Provide the (x, y) coordinate of the cell's center where the given text is located.  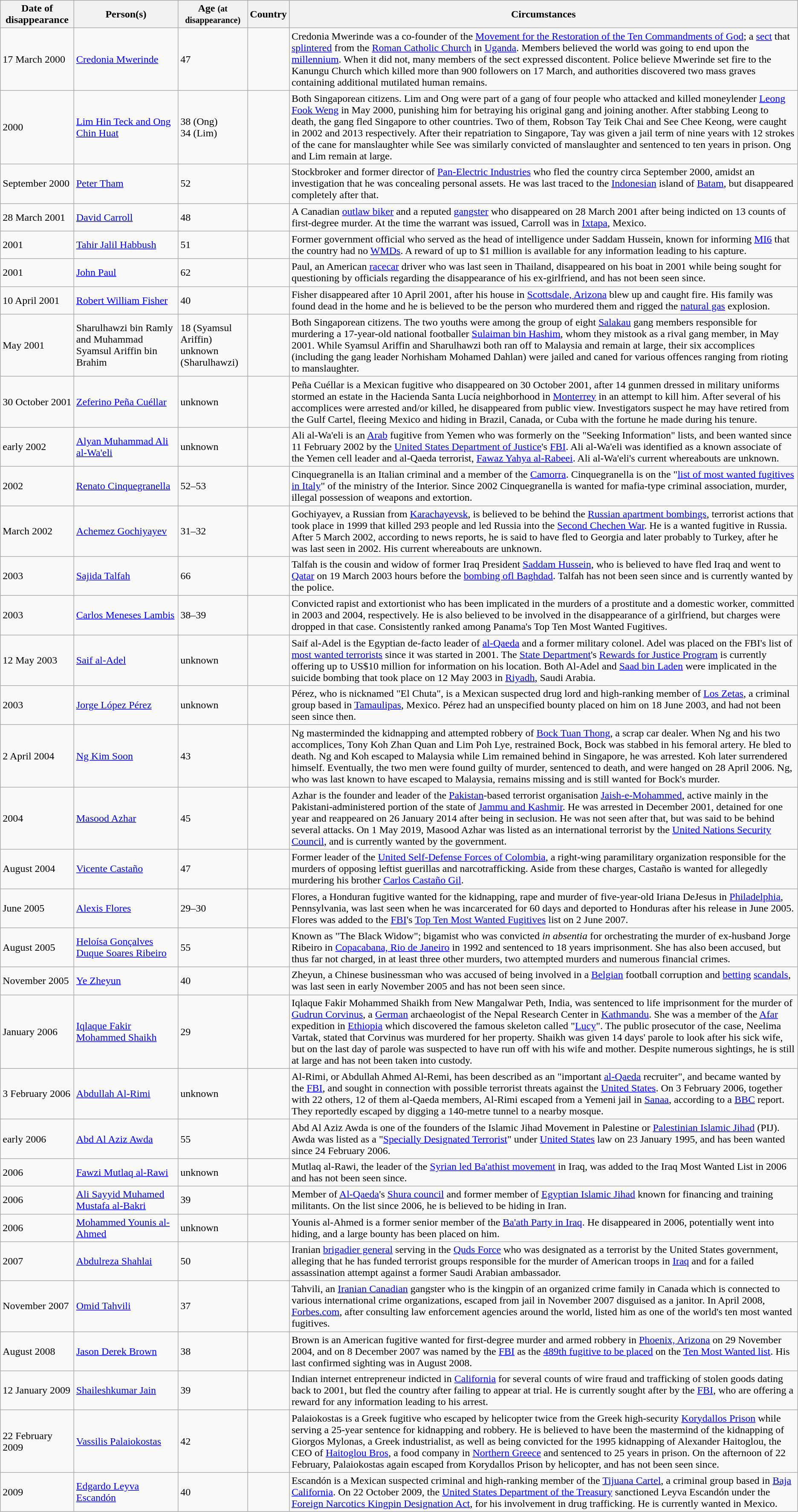
Person(s) (126, 14)
Masood Azhar (126, 818)
Lim Hin Teck and Ong Chin Huat (126, 127)
June 2005 (37, 908)
12 January 2009 (37, 1391)
Edgardo Leyva Escandón (126, 1492)
Alexis Flores (126, 908)
August 2005 (37, 947)
August 2008 (37, 1351)
37 (213, 1307)
45 (213, 818)
Tahir Jalil Habbush (126, 245)
Credonia Mwerinde (126, 59)
November 2005 (37, 981)
10 April 2001 (37, 300)
Abdullah Al-Rimi (126, 1094)
29–30 (213, 908)
Sajida Talfah (126, 576)
August 2004 (37, 869)
Omid Tahvili (126, 1307)
Shaileshkumar Jain (126, 1391)
Achemez Gochiyayev (126, 531)
Age (at disappearance) (213, 14)
November 2007 (37, 1307)
Circumstances (543, 14)
2009 (37, 1492)
Date of disappearance (37, 14)
43 (213, 756)
38–39 (213, 615)
early 2006 (37, 1139)
September 2000 (37, 184)
Robert William Fisher (126, 300)
48 (213, 217)
Fawzi Mutlaq al-Rawi (126, 1172)
18 (Syamsul Ariffin)unknown (Sharulhawzi) (213, 345)
51 (213, 245)
early 2002 (37, 447)
31–32 (213, 531)
2 April 2004 (37, 756)
29 (213, 1031)
Zeferino Peña Cuéllar (126, 401)
Abd Al Aziz Awda (126, 1139)
John Paul (126, 273)
Saif al-Adel (126, 661)
David Carroll (126, 217)
Carlos Meneses Lambis (126, 615)
Mutlaq al-Rawi, the leader of the Syrian led Ba'athist movement in Iraq, was added to the Iraq Most Wanted List in 2006 and has not been seen since. (543, 1172)
42 (213, 1441)
Vassilis Palaiokostas (126, 1441)
12 May 2003 (37, 661)
52 (213, 184)
Abdulreza Shahlai (126, 1261)
Heloísa Gonçalves Duque Soares Ribeiro (126, 947)
28 March 2001 (37, 217)
38 (Ong)34 (Lim) (213, 127)
Ye Zheyun (126, 981)
Vicente Castaño (126, 869)
Iqlaque Fakir Mohammed Shaikh (126, 1031)
Country (269, 14)
Ng Kim Soon (126, 756)
Jason Derek Brown (126, 1351)
3 February 2006 (37, 1094)
66 (213, 576)
Renato Cinquegranella (126, 486)
52–53 (213, 486)
50 (213, 1261)
Peter Tham (126, 184)
Sharulhawzi bin Ramly and Muhammad Syamsul Ariffin bin Brahim (126, 345)
2002 (37, 486)
Alyan Muhammad Ali al-Wa'eli (126, 447)
2004 (37, 818)
38 (213, 1351)
2007 (37, 1261)
30 October 2001 (37, 401)
Jorge López Pérez (126, 705)
January 2006 (37, 1031)
22 February 2009 (37, 1441)
Ali Sayyid Muhamed Mustafa al-Bakri (126, 1200)
May 2001 (37, 345)
Mohammed Younis al-Ahmed (126, 1227)
62 (213, 273)
17 March 2000 (37, 59)
March 2002 (37, 531)
2000 (37, 127)
